Provide the [x, y] coordinate of the cell's center where the given text is located.  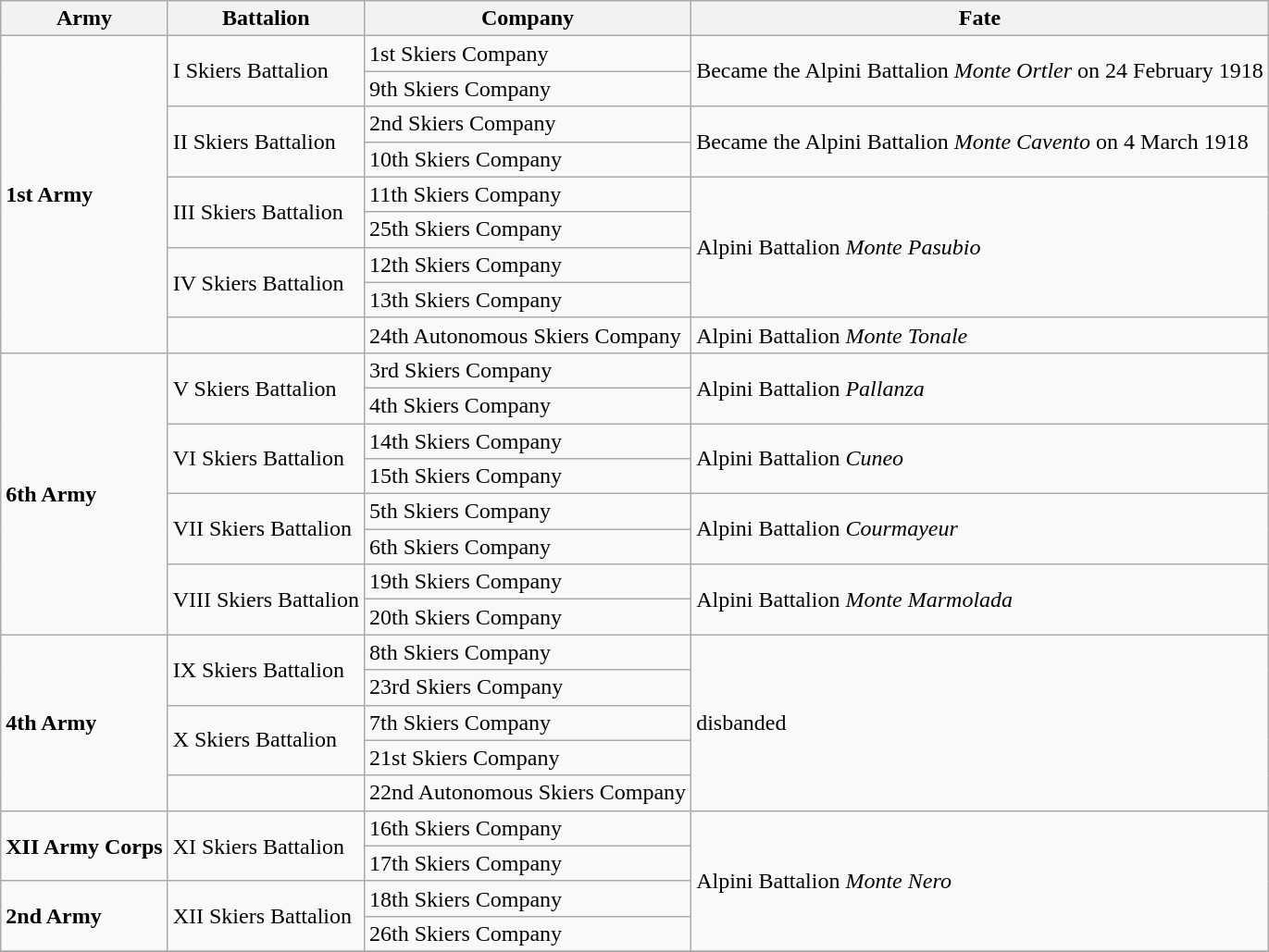
VII Skiers Battalion [266, 529]
Alpini Battalion Cuneo [980, 459]
Company [528, 19]
IV Skiers Battalion [266, 282]
Alpini Battalion Monte Pasubio [980, 247]
25th Skiers Company [528, 229]
8th Skiers Company [528, 652]
2nd Army [84, 916]
Alpini Battalion Pallanza [980, 388]
V Skiers Battalion [266, 388]
1st Army [84, 194]
X Skiers Battalion [266, 740]
I Skiers Battalion [266, 71]
17th Skiers Company [528, 863]
20th Skiers Company [528, 617]
23rd Skiers Company [528, 687]
Alpini Battalion Monte Nero [980, 881]
IX Skiers Battalion [266, 670]
19th Skiers Company [528, 582]
III Skiers Battalion [266, 212]
6th Skiers Company [528, 547]
XI Skiers Battalion [266, 846]
15th Skiers Company [528, 476]
Became the Alpini Battalion Monte Ortler on 24 February 1918 [980, 71]
VI Skiers Battalion [266, 459]
VIII Skiers Battalion [266, 600]
Army [84, 19]
Fate [980, 19]
12th Skiers Company [528, 265]
4th Army [84, 723]
16th Skiers Company [528, 828]
XII Army Corps [84, 846]
9th Skiers Company [528, 89]
26th Skiers Company [528, 933]
Alpini Battalion Courmayeur [980, 529]
4th Skiers Company [528, 405]
disbanded [980, 723]
XII Skiers Battalion [266, 916]
3rd Skiers Company [528, 370]
14th Skiers Company [528, 441]
18th Skiers Company [528, 898]
5th Skiers Company [528, 512]
Became the Alpini Battalion Monte Cavento on 4 March 1918 [980, 142]
22nd Autonomous Skiers Company [528, 793]
24th Autonomous Skiers Company [528, 335]
11th Skiers Company [528, 194]
II Skiers Battalion [266, 142]
13th Skiers Company [528, 300]
2nd Skiers Company [528, 124]
7th Skiers Company [528, 723]
10th Skiers Company [528, 159]
Battalion [266, 19]
Alpini Battalion Monte Tonale [980, 335]
Alpini Battalion Monte Marmolada [980, 600]
6th Army [84, 493]
1st Skiers Company [528, 54]
21st Skiers Company [528, 758]
